Find where the given text appears and provide that cell's center as [x, y] coordinate. 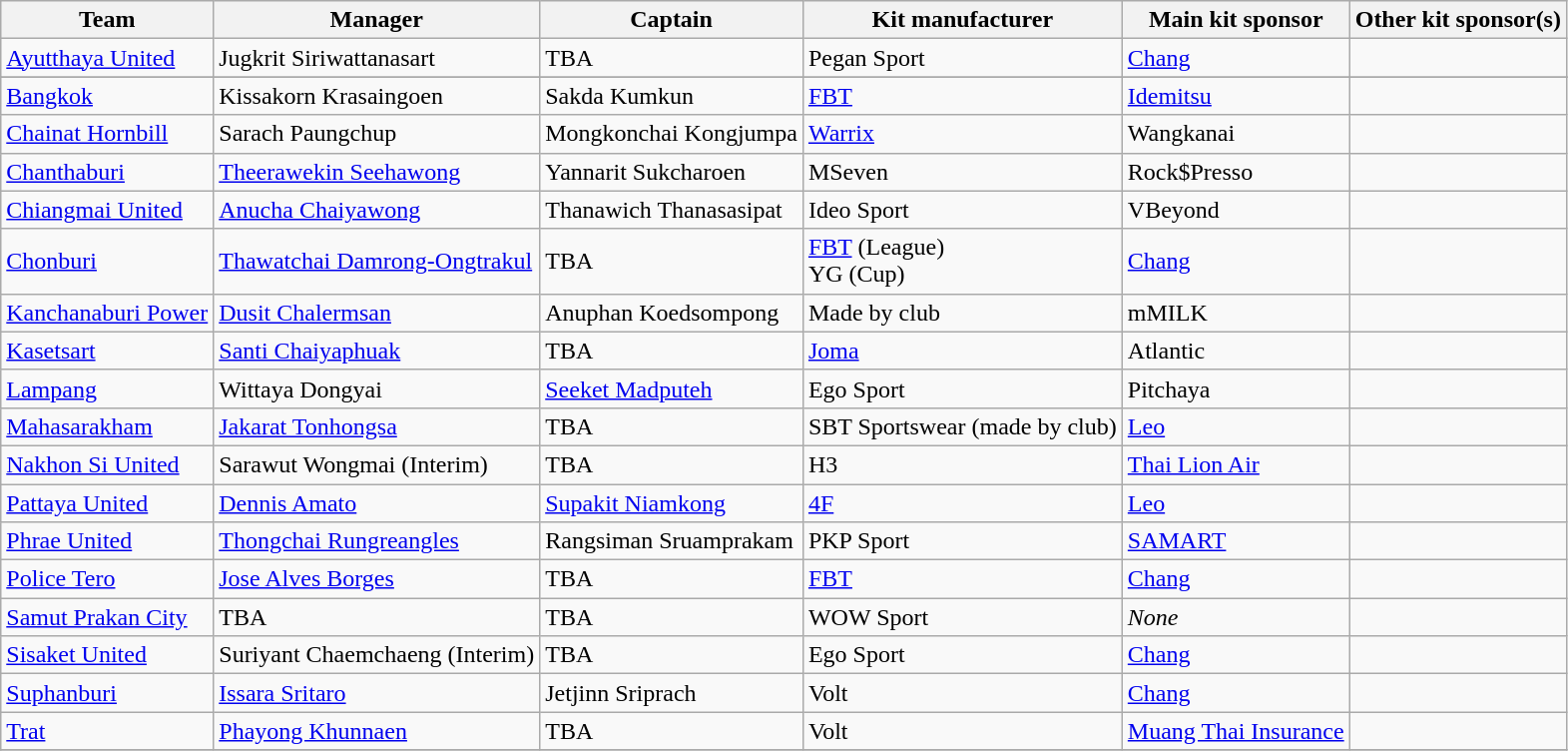
SAMART [1236, 541]
Seeket Madputeh [672, 388]
Nakhon Si United [108, 464]
Mongkonchai Kongjumpa [672, 134]
Jetjinn Sriprach [672, 693]
Atlantic [1236, 351]
Warrix [962, 134]
Jose Alves Borges [377, 579]
Sakda Kumkun [672, 96]
Supakit Niamkong [672, 502]
Phayong Khunnaen [377, 731]
Samut Prakan City [108, 617]
Bangkok [108, 96]
Kissakorn Krasaingoen [377, 96]
Theerawekin Seehawong [377, 172]
Rock$Presso [1236, 172]
H3 [962, 464]
WOW Sport [962, 617]
Ideo Sport [962, 210]
Muang Thai Insurance [1236, 731]
Phrae United [108, 541]
Trat [108, 731]
Thai Lion Air [1236, 464]
Pattaya United [108, 502]
Kit manufacturer [962, 20]
Anucha Chaiyawong [377, 210]
PKP Sport [962, 541]
Rangsiman Sruamprakam [672, 541]
4F [962, 502]
Main kit sponsor [1236, 20]
Police Tero [108, 579]
Thanawich Thanasasipat [672, 210]
FBT (League) YG (Cup) [962, 262]
Lampang [108, 388]
Suphanburi [108, 693]
Santi Chaiyaphuak [377, 351]
Wangkanai [1236, 134]
SBT Sportswear (made by club) [962, 426]
Yannarit Sukcharoen [672, 172]
Pitchaya [1236, 388]
mMILK [1236, 313]
None [1236, 617]
Jakarat Tonhongsa [377, 426]
Kasetsart [108, 351]
Sarawut Wongmai (Interim) [377, 464]
Sarach Paungchup [377, 134]
Jugkrit Siriwattanasart [377, 58]
Team [108, 20]
Captain [672, 20]
Chiangmai United [108, 210]
Chonburi [108, 262]
Dusit Chalermsan [377, 313]
MSeven [962, 172]
Other kit sponsor(s) [1457, 20]
Joma [962, 351]
Thongchai Rungreangles [377, 541]
Sisaket United [108, 655]
Idemitsu [1236, 96]
Made by club [962, 313]
VBeyond [1236, 210]
Manager [377, 20]
Chainat Hornbill [108, 134]
Thawatchai Damrong-Ongtrakul [377, 262]
Mahasarakham [108, 426]
Anuphan Koedsompong [672, 313]
Kanchanaburi Power [108, 313]
Ayutthaya United [108, 58]
Chanthaburi [108, 172]
Wittaya Dongyai [377, 388]
Issara Sritaro [377, 693]
Suriyant Chaemchaeng (Interim) [377, 655]
Pegan Sport [962, 58]
Dennis Amato [377, 502]
